Output the (x, y) coordinate of the center of the cell containing the given text.  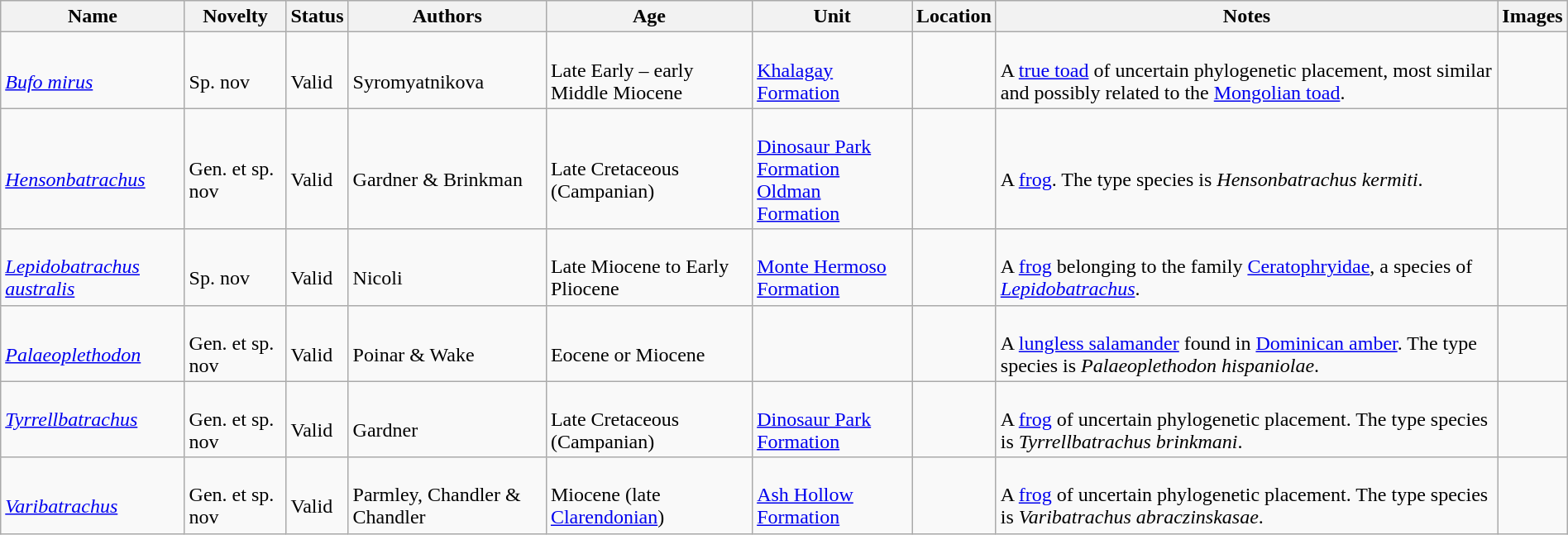
Late Miocene to Early Pliocene (648, 267)
Syromyatnikova (447, 70)
Late Early – early Middle Miocene (648, 70)
Novelty (235, 17)
Gardner (447, 419)
Hensonbatrachus (93, 169)
Miocene (late Clarendonian) (648, 495)
Monte Hermoso Formation (832, 267)
Images (1532, 17)
Parmley, Chandler & Chandler (447, 495)
Gardner & Brinkman (447, 169)
Poinar & Wake (447, 343)
Age (648, 17)
Palaeoplethodon (93, 343)
Bufo mirus (93, 70)
A frog. The type species is Hensonbatrachus kermiti. (1247, 169)
Varibatrachus (93, 495)
A true toad of uncertain phylogenetic placement, most similar and possibly related to the Mongolian toad. (1247, 70)
A lungless salamander found in Dominican amber. The type species is Palaeoplethodon hispaniolae. (1247, 343)
Khalagay Formation (832, 70)
A frog of uncertain phylogenetic placement. The type species is Varibatrachus abraczinskasae. (1247, 495)
Dinosaur Park Formation Oldman Formation (832, 169)
A frog of uncertain phylogenetic placement. The type species is Tyrrellbatrachus brinkmani. (1247, 419)
Ash Hollow Formation (832, 495)
Authors (447, 17)
Eocene or Miocene (648, 343)
Location (954, 17)
Unit (832, 17)
Dinosaur Park Formation (832, 419)
Name (93, 17)
Status (318, 17)
A frog belonging to the family Ceratophryidae, a species of Lepidobatrachus. (1247, 267)
Nicoli (447, 267)
Notes (1247, 17)
Lepidobatrachus australis (93, 267)
Tyrrellbatrachus (93, 419)
